Search for the cell housing the specified text and yield its (X, Y) center coordinate. 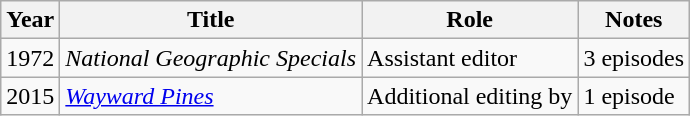
3 episodes (634, 58)
Assistant editor (470, 58)
Wayward Pines (211, 96)
Role (470, 20)
1 episode (634, 96)
Additional editing by (470, 96)
National Geographic Specials (211, 58)
Year (30, 20)
1972 (30, 58)
2015 (30, 96)
Notes (634, 20)
Title (211, 20)
